Find where the given text appears and provide that cell's center as [X, Y] coordinate. 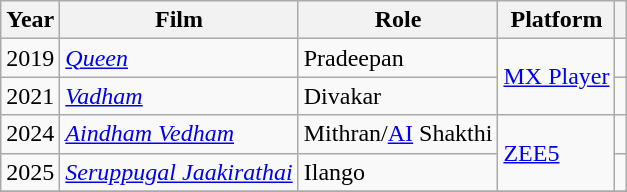
Pradeepan [398, 58]
Role [398, 20]
2021 [30, 96]
2019 [30, 58]
Seruppugal Jaakirathai [179, 172]
MX Player [556, 77]
Platform [556, 20]
Queen [179, 58]
Film [179, 20]
2024 [30, 134]
2025 [30, 172]
ZEE5 [556, 153]
Year [30, 20]
Ilango [398, 172]
Divakar [398, 96]
Mithran/AI Shakthi [398, 134]
Vadham [179, 96]
Aindham Vedham [179, 134]
